For the text-containing cell, return its midpoint in (x, y) coordinate format. 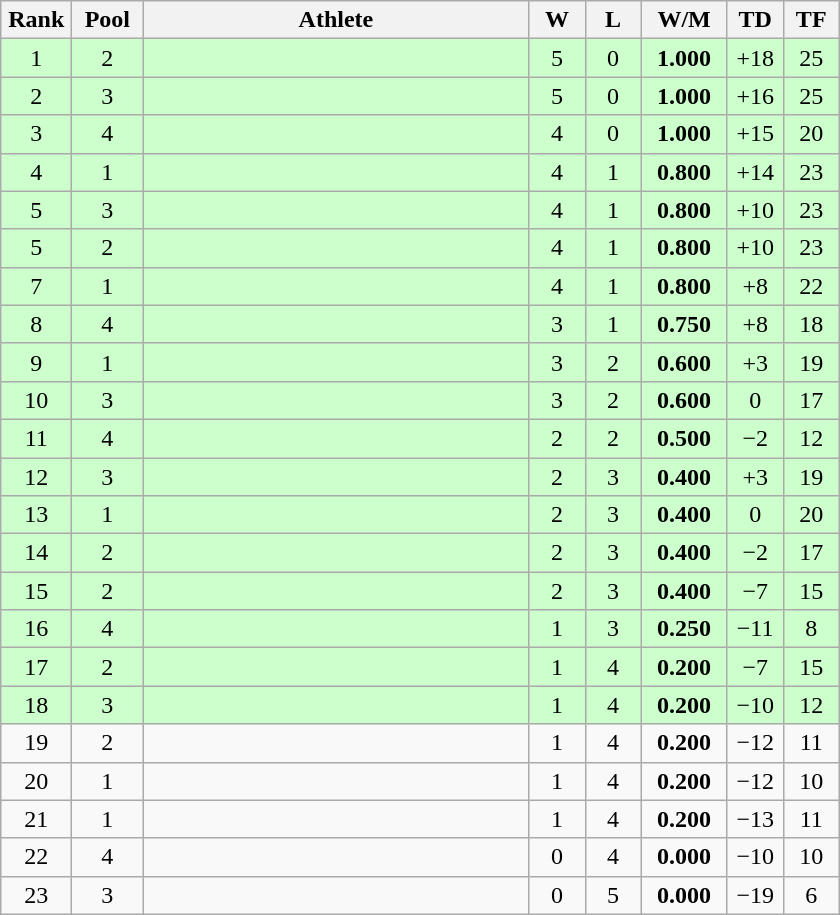
21 (36, 819)
+16 (755, 96)
+14 (755, 172)
−11 (755, 629)
14 (36, 553)
0.750 (684, 324)
9 (36, 362)
16 (36, 629)
Pool (108, 20)
6 (811, 895)
Athlete (336, 20)
L (613, 20)
+18 (755, 58)
+15 (755, 134)
W/M (684, 20)
−13 (755, 819)
TF (811, 20)
W (557, 20)
0.500 (684, 438)
−19 (755, 895)
13 (36, 515)
7 (36, 286)
0.250 (684, 629)
Rank (36, 20)
TD (755, 20)
